Extract the (X, Y) coordinate from the center of the cell holding the provided text.  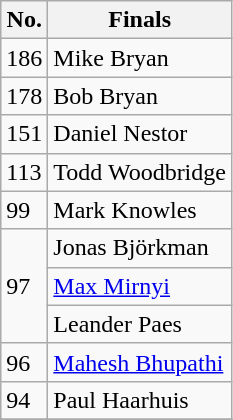
178 (24, 96)
Daniel Nestor (140, 134)
Mahesh Bhupathi (140, 362)
151 (24, 134)
Leander Paes (140, 324)
186 (24, 58)
Jonas Björkman (140, 248)
97 (24, 286)
Paul Haarhuis (140, 400)
Mike Bryan (140, 58)
Bob Bryan (140, 96)
94 (24, 400)
113 (24, 172)
No. (24, 20)
96 (24, 362)
Max Mirnyi (140, 286)
Mark Knowles (140, 210)
99 (24, 210)
Todd Woodbridge (140, 172)
Finals (140, 20)
